Capture the cell that displays the provided text and extract its [x, y] central coordinate. 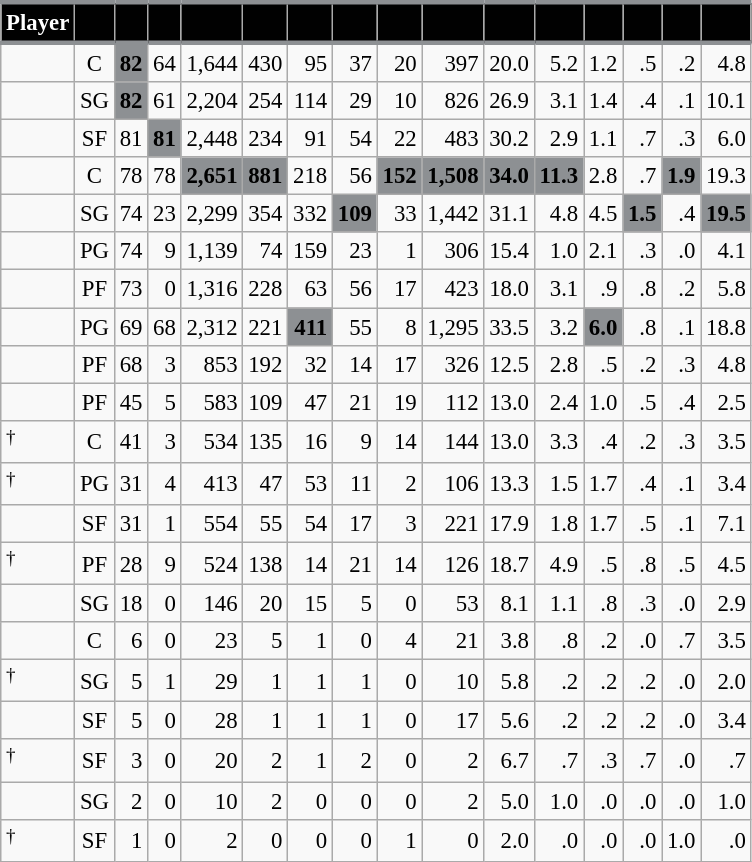
2.1 [604, 251]
114 [310, 101]
15 [310, 604]
11.3 [558, 176]
34.0 [509, 176]
1.2 [604, 62]
483 [453, 139]
5.2 [558, 62]
12.5 [509, 364]
135 [266, 441]
159 [310, 251]
6.7 [509, 761]
64 [164, 62]
423 [453, 289]
234 [266, 139]
45 [130, 402]
192 [266, 364]
413 [212, 484]
11 [354, 484]
881 [266, 176]
1,508 [453, 176]
2.5 [726, 402]
144 [453, 441]
1.8 [558, 524]
17.9 [509, 524]
228 [266, 289]
69 [130, 327]
30.2 [509, 139]
8.1 [509, 604]
1,316 [212, 289]
306 [453, 251]
8 [400, 327]
91 [310, 139]
2,299 [212, 214]
18.8 [726, 327]
354 [266, 214]
18 [130, 604]
254 [266, 101]
826 [453, 101]
37 [354, 62]
22 [400, 139]
33.5 [509, 327]
10.1 [726, 101]
15.4 [509, 251]
534 [212, 441]
20.0 [509, 62]
106 [453, 484]
7.1 [726, 524]
31.1 [509, 214]
112 [453, 402]
2,312 [212, 327]
73 [130, 289]
95 [310, 62]
554 [212, 524]
1,644 [212, 62]
1,139 [212, 251]
2.4 [558, 402]
19 [400, 402]
26.9 [509, 101]
430 [266, 62]
18.7 [509, 563]
19.3 [726, 176]
5.6 [509, 721]
3.3 [558, 441]
1,295 [453, 327]
397 [453, 62]
2,448 [212, 139]
16 [310, 441]
146 [212, 604]
411 [310, 327]
3.2 [558, 327]
853 [212, 364]
2,651 [212, 176]
126 [453, 563]
2,204 [212, 101]
138 [266, 563]
1,442 [453, 214]
.9 [604, 289]
152 [400, 176]
33 [400, 214]
1.4 [604, 101]
1.9 [682, 176]
583 [212, 402]
5.0 [509, 801]
4.1 [726, 251]
18.0 [509, 289]
13.3 [509, 484]
3.8 [509, 641]
32 [310, 364]
4.9 [558, 563]
6 [130, 641]
218 [310, 176]
326 [453, 364]
19.5 [726, 214]
332 [310, 214]
41 [130, 441]
Player [38, 22]
524 [212, 563]
61 [164, 101]
63 [310, 289]
